Capture the cell that displays the provided text and extract its [x, y] central coordinate. 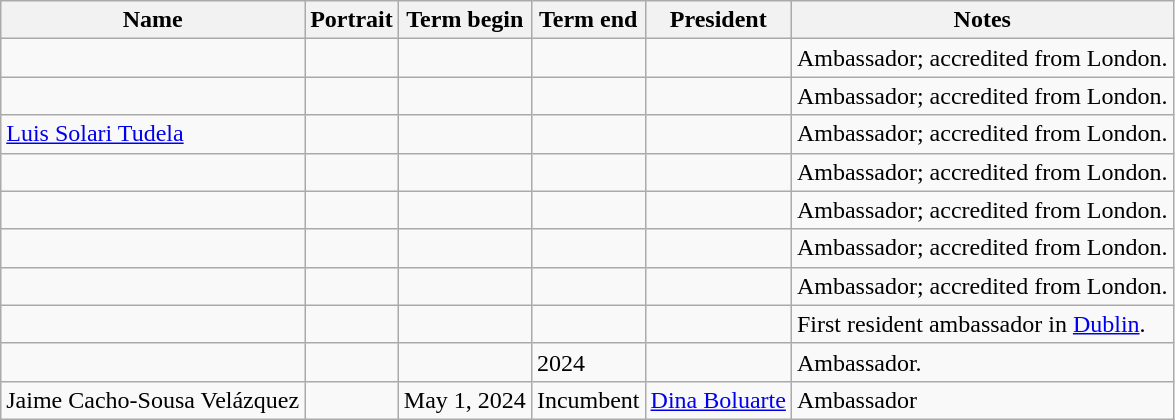
Dina Boluarte [718, 400]
Term begin [464, 20]
Jaime Cacho-Sousa Velázquez [153, 400]
May 1, 2024 [464, 400]
Ambassador [982, 400]
Portrait [352, 20]
Incumbent [588, 400]
President [718, 20]
Notes [982, 20]
Luis Solari Tudela [153, 134]
First resident ambassador in Dublin. [982, 324]
Term end [588, 20]
2024 [588, 362]
Ambassador. [982, 362]
Name [153, 20]
